Pinpoint the cell where the given text exists, returning its (X, Y) midpoint coordinate. 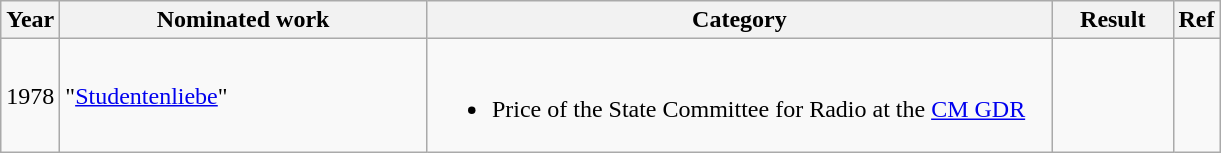
Year (30, 20)
Price of the State Committee for Radio at the CM GDR (739, 96)
1978 (30, 96)
Category (739, 20)
Result (1112, 20)
Nominated work (244, 20)
Ref (1196, 20)
"Studentenliebe" (244, 96)
